Scan for the cell matching the given text and deliver its [x, y] coordinate at center. 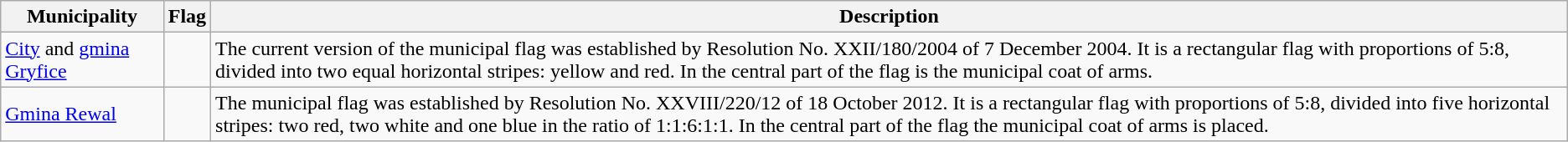
City and gmina Gryfice [82, 60]
Flag [187, 17]
Description [890, 17]
Gmina Rewal [82, 114]
Municipality [82, 17]
